Pinpoint the cell where the given text exists, returning its [x, y] midpoint coordinate. 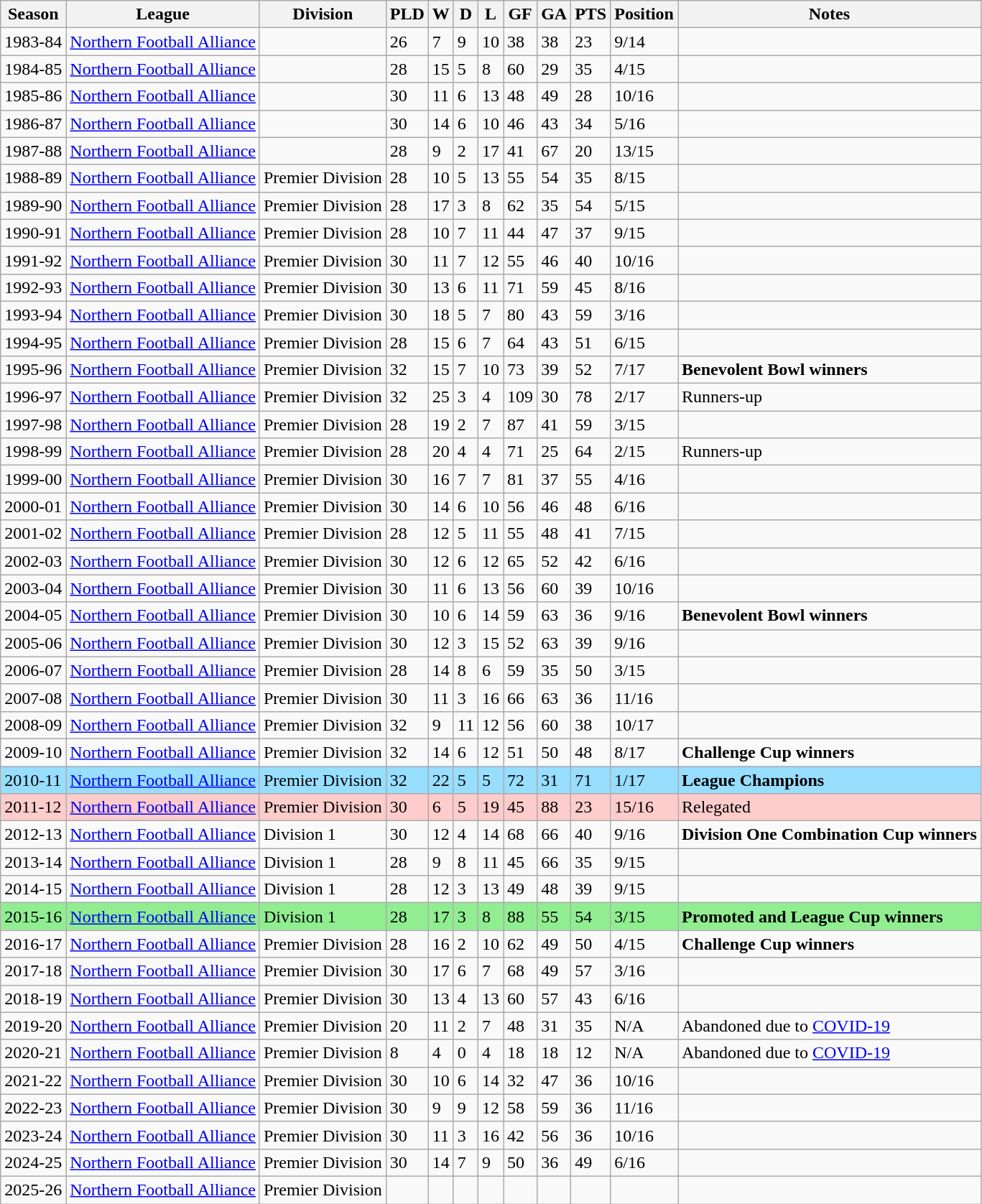
Promoted and League Cup winners [830, 917]
26 [407, 42]
67 [555, 151]
1997-98 [33, 425]
2016-17 [33, 944]
2000-01 [33, 506]
2010-11 [33, 779]
0 [465, 1053]
2001-02 [33, 534]
2021-22 [33, 1080]
9/14 [644, 42]
W [441, 14]
5/15 [644, 205]
73 [520, 370]
72 [520, 779]
8/17 [644, 752]
1995-96 [33, 370]
81 [520, 479]
1989-90 [33, 205]
2011-12 [33, 807]
1999-00 [33, 479]
2012-13 [33, 835]
1994-95 [33, 343]
2/15 [644, 452]
2009-10 [33, 752]
6/15 [644, 343]
2023-24 [33, 1135]
2020-21 [33, 1053]
2004-05 [33, 616]
7/15 [644, 534]
1/17 [644, 779]
Division One Combination Cup winners [830, 835]
1983-84 [33, 42]
2017-18 [33, 971]
4/16 [644, 479]
15/16 [644, 807]
1998-99 [33, 452]
D [465, 14]
8/16 [644, 287]
2013-14 [33, 862]
2014-15 [33, 889]
2019-20 [33, 1026]
1991-92 [33, 260]
Season [33, 14]
1992-93 [33, 287]
1993-94 [33, 315]
1990-91 [33, 233]
1996-97 [33, 397]
7/17 [644, 370]
1987-88 [33, 151]
Notes [830, 14]
2007-08 [33, 698]
1986-87 [33, 124]
13/15 [644, 151]
League Champions [830, 779]
Relegated [830, 807]
87 [520, 425]
2018-19 [33, 999]
78 [590, 397]
2025-26 [33, 1190]
2008-09 [33, 725]
22 [441, 779]
8/15 [644, 178]
League [163, 14]
Division [323, 14]
2024-25 [33, 1162]
80 [520, 315]
1985-86 [33, 96]
PLD [407, 14]
29 [555, 69]
2022-23 [33, 1108]
Position [644, 14]
2003-04 [33, 588]
GF [520, 14]
1984-85 [33, 69]
2015-16 [33, 917]
2006-07 [33, 670]
2002-03 [33, 561]
GA [555, 14]
65 [520, 561]
34 [590, 124]
PTS [590, 14]
109 [520, 397]
L [490, 14]
5/16 [644, 124]
1988-89 [33, 178]
2005-06 [33, 643]
2/17 [644, 397]
10/17 [644, 725]
44 [520, 233]
58 [520, 1108]
